Locate the cell with the specified text and output its [X, Y] center coordinate. 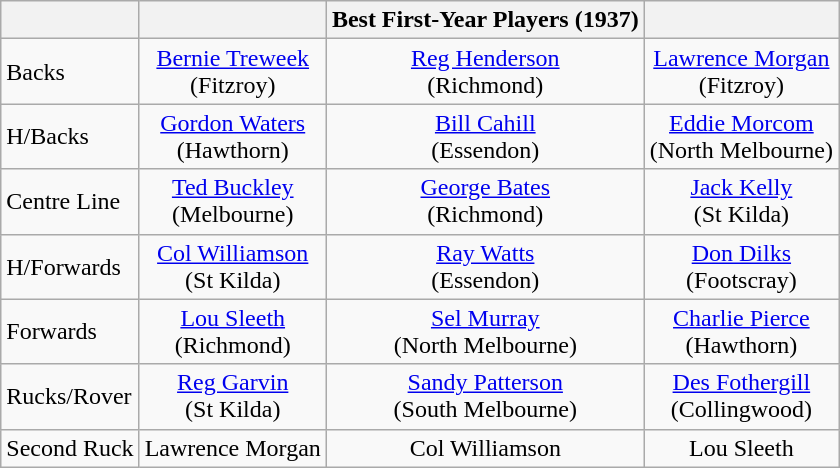
Backs [70, 72]
Sandy Patterson(South Melbourne) [485, 396]
Best First-Year Players (1937) [485, 20]
Jack Kelly(St Kilda) [741, 202]
Lawrence Morgan(Fitzroy) [741, 72]
Ted Buckley(Melbourne) [232, 202]
Centre Line [70, 202]
H/Backs [70, 136]
Sel Murray(North Melbourne) [485, 332]
Col Williamson(St Kilda) [232, 266]
Rucks/Rover [70, 396]
Charlie Pierce(Hawthorn) [741, 332]
H/Forwards [70, 266]
Second Ruck [70, 448]
Forwards [70, 332]
Don Dilks(Footscray) [741, 266]
Lawrence Morgan [232, 448]
Bernie Treweek(Fitzroy) [232, 72]
Lou Sleeth(Richmond) [232, 332]
Col Williamson [485, 448]
Des Fothergill(Collingwood) [741, 396]
George Bates(Richmond) [485, 202]
Gordon Waters(Hawthorn) [232, 136]
Reg Garvin(St Kilda) [232, 396]
Ray Watts(Essendon) [485, 266]
Lou Sleeth [741, 448]
Bill Cahill(Essendon) [485, 136]
Reg Henderson(Richmond) [485, 72]
Eddie Morcom(North Melbourne) [741, 136]
